Locate the cell with the specified text and output its [x, y] center coordinate. 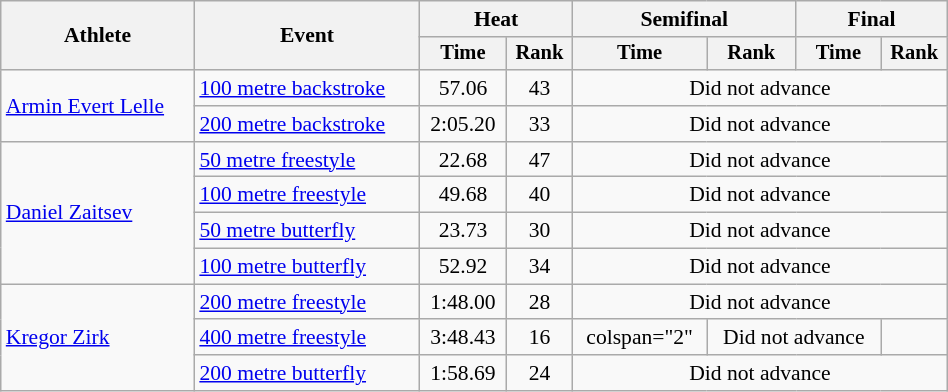
200 metre butterfly [306, 373]
1:58.69 [464, 373]
Event [306, 36]
34 [539, 267]
Semifinal [684, 19]
50 metre freestyle [306, 160]
50 metre butterfly [306, 231]
30 [539, 231]
40 [539, 195]
Athlete [98, 36]
3:48.43 [464, 338]
1:48.00 [464, 302]
400 metre freestyle [306, 338]
57.06 [464, 88]
22.68 [464, 160]
47 [539, 160]
Final [872, 19]
49.68 [464, 195]
200 metre freestyle [306, 302]
52.92 [464, 267]
100 metre butterfly [306, 267]
23.73 [464, 231]
Armin Evert Lelle [98, 106]
colspan="2" [640, 338]
Kregor Zirk [98, 338]
24 [539, 373]
100 metre backstroke [306, 88]
43 [539, 88]
Daniel Zaitsev [98, 213]
200 metre backstroke [306, 124]
100 metre freestyle [306, 195]
Heat [496, 19]
16 [539, 338]
2:05.20 [464, 124]
33 [539, 124]
28 [539, 302]
